Identify which cell holds the provided text, then report its (X, Y) central coordinate. 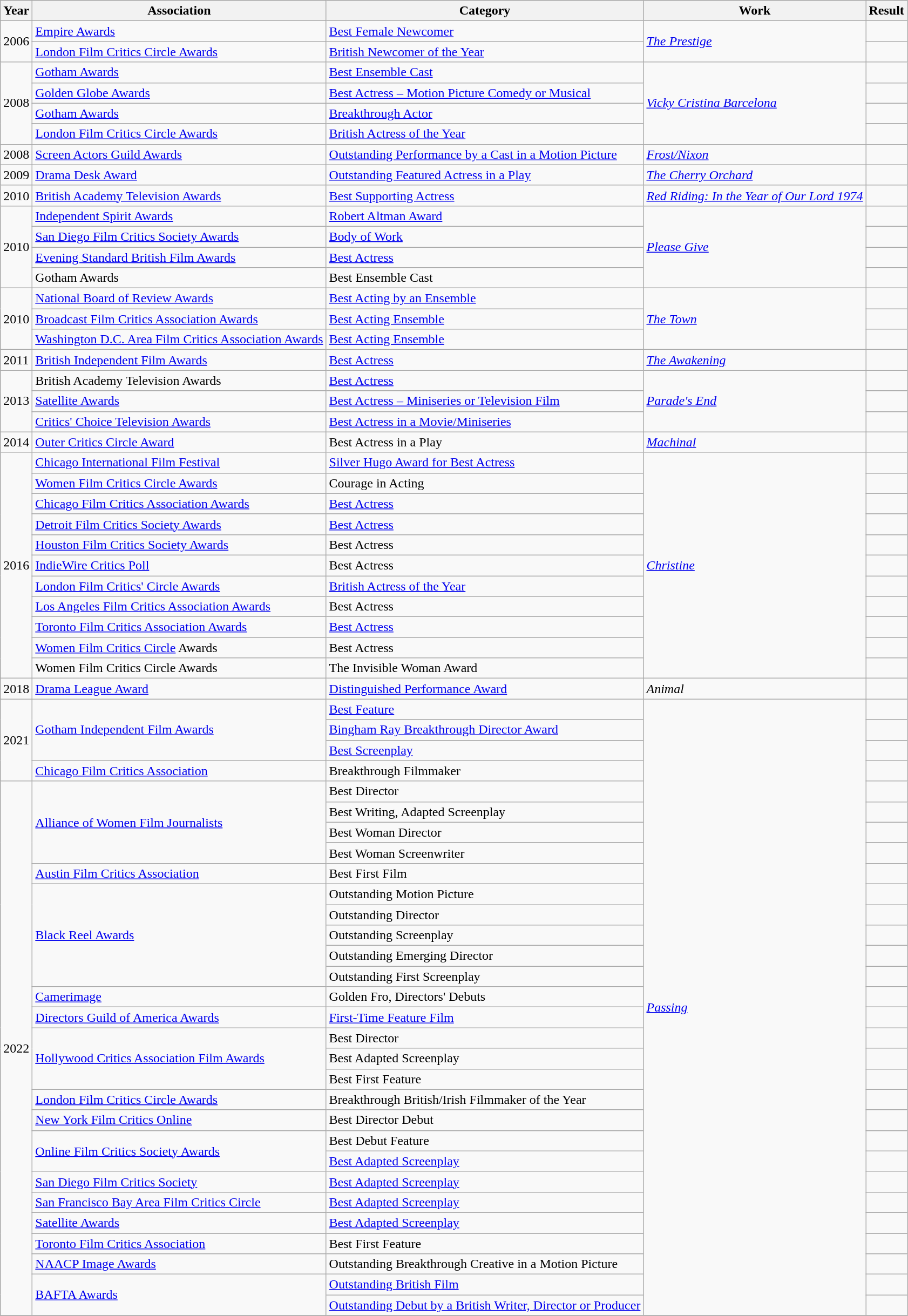
Detroit Film Critics Society Awards (179, 524)
Best Woman Screenwriter (485, 853)
Houston Film Critics Society Awards (179, 545)
Online Film Critics Society Awards (179, 1151)
National Board of Review Awards (179, 299)
Breakthrough British/Irish Filmmaker of the Year (485, 1100)
2006 (16, 42)
Result (886, 11)
Courage in Acting (485, 483)
Outstanding British Film (485, 1285)
Outstanding Performance by a Cast in a Motion Picture (485, 154)
Body of Work (485, 236)
NAACP Image Awards (179, 1264)
Alliance of Women Film Journalists (179, 822)
Work (755, 11)
Breakthrough Actor (485, 113)
Best Screenplay (485, 750)
Red Riding: In the Year of Our Lord 1974 (755, 195)
Animal (755, 689)
Drama League Award (179, 689)
Best Director Debut (485, 1120)
Association (179, 11)
Best Woman Director (485, 832)
Machinal (755, 442)
Golden Fro, Directors' Debuts (485, 997)
Outer Critics Circle Award (179, 442)
Los Angeles Film Critics Association Awards (179, 607)
Best Female Newcomer (485, 31)
Washington D.C. Area Film Critics Association Awards (179, 340)
Outstanding Featured Actress in a Play (485, 175)
Best First Film (485, 873)
Independent Spirit Awards (179, 216)
Best Supporting Actress (485, 195)
Broadcast Film Critics Association Awards (179, 319)
Gotham Independent Film Awards (179, 730)
Best Writing, Adapted Screenplay (485, 812)
Bingham Ray Breakthrough Director Award (485, 730)
Directors Guild of America Awards (179, 1017)
Toronto Film Critics Association Awards (179, 627)
Best Feature (485, 709)
Please Give (755, 247)
Austin Film Critics Association (179, 873)
Outstanding Motion Picture (485, 894)
Best Actress in a Movie/Miniseries (485, 422)
Outstanding Screenplay (485, 935)
Chicago International Film Festival (179, 463)
Frost/Nixon (755, 154)
2011 (16, 360)
Breakthrough Filmmaker (485, 771)
Parade's End (755, 401)
Distinguished Performance Award (485, 689)
The Prestige (755, 42)
Outstanding First Screenplay (485, 976)
Silver Hugo Award for Best Actress (485, 463)
Outstanding Director (485, 915)
The Cherry Orchard (755, 175)
Camerimage (179, 997)
Golden Globe Awards (179, 93)
Black Reel Awards (179, 935)
First-Time Feature Film (485, 1017)
San Diego Film Critics Society Awards (179, 236)
London Film Critics' Circle Awards (179, 586)
New York Film Critics Online (179, 1120)
2022 (16, 1048)
BAFTA Awards (179, 1295)
Screen Actors Guild Awards (179, 154)
The Invisible Woman Award (485, 668)
IndieWire Critics Poll (179, 565)
2009 (16, 175)
Best Actress – Motion Picture Comedy or Musical (485, 93)
Best Debut Feature (485, 1141)
Vicky Cristina Barcelona (755, 103)
2013 (16, 401)
2016 (16, 566)
Best Actress – Miniseries or Television Film (485, 401)
Passing (755, 1007)
Empire Awards (179, 31)
2021 (16, 740)
Critics' Choice Television Awards (179, 422)
Chicago Film Critics Association (179, 771)
Chicago Film Critics Association Awards (179, 504)
Category (485, 11)
San Diego Film Critics Society (179, 1182)
Year (16, 11)
Best Acting by an Ensemble (485, 299)
Robert Altman Award (485, 216)
Outstanding Debut by a British Writer, Director or Producer (485, 1305)
2018 (16, 689)
Outstanding Emerging Director (485, 956)
Christine (755, 566)
The Awakening (755, 360)
San Francisco Bay Area Film Critics Circle (179, 1202)
Outstanding Breakthrough Creative in a Motion Picture (485, 1264)
Hollywood Critics Association Film Awards (179, 1059)
The Town (755, 319)
Best Actress in a Play (485, 442)
Drama Desk Award (179, 175)
British Newcomer of the Year (485, 52)
British Independent Film Awards (179, 360)
2014 (16, 442)
Evening Standard British Film Awards (179, 257)
Toronto Film Critics Association (179, 1243)
